Identify which cell holds the provided text, then report its (X, Y) central coordinate. 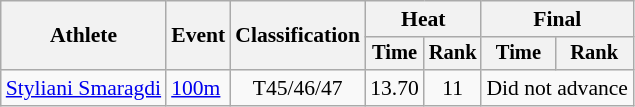
100m (198, 88)
Event (198, 36)
T45/46/47 (298, 88)
Classification (298, 36)
Did not advance (557, 88)
Final (557, 19)
11 (453, 88)
13.70 (394, 88)
Styliani Smaragdi (84, 88)
Heat (423, 19)
Athlete (84, 36)
